Scan for the cell matching the given text and deliver its (x, y) coordinate at center. 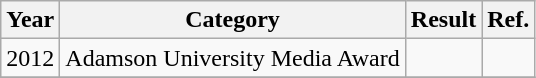
Category (232, 20)
Ref. (508, 20)
Year (30, 20)
Result (443, 20)
2012 (30, 58)
Adamson University Media Award (232, 58)
